Capture the cell that displays the provided text and extract its [X, Y] central coordinate. 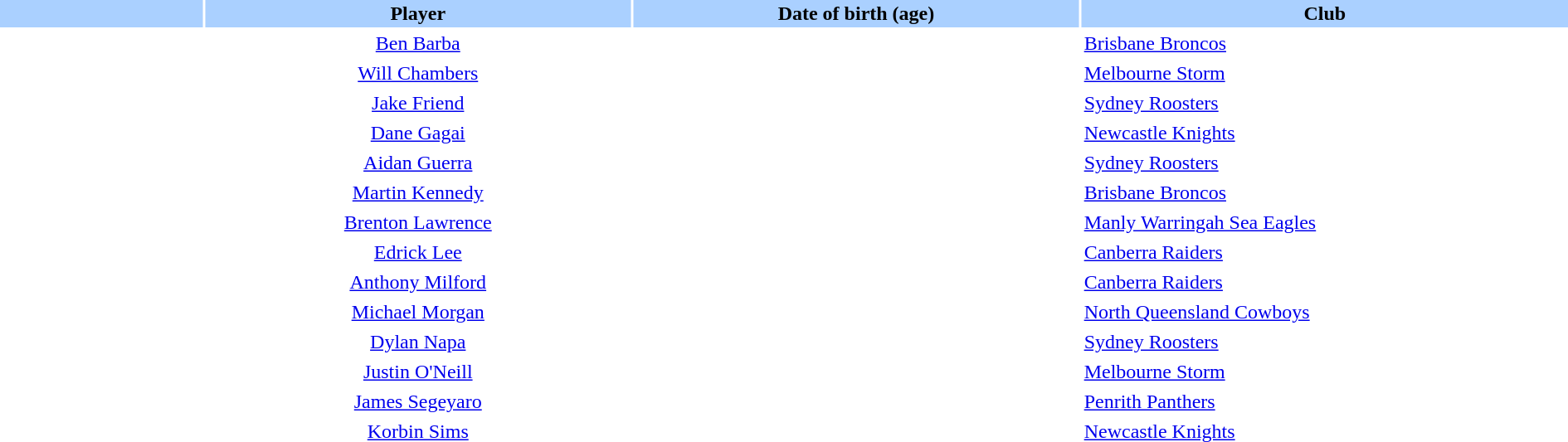
North Queensland Cowboys [1325, 312]
Will Chambers [418, 73]
Dane Gagai [418, 133]
Martin Kennedy [418, 192]
Manly Warringah Sea Eagles [1325, 222]
Anthony Milford [418, 282]
Justin O'Neill [418, 372]
Michael Morgan [418, 312]
Jake Friend [418, 103]
Player [418, 13]
Ben Barba [418, 43]
Penrith Panthers [1325, 401]
Aidan Guerra [418, 163]
Brenton Lawrence [418, 222]
Date of birth (age) [856, 13]
James Segeyaro [418, 401]
Newcastle Knights [1325, 133]
Edrick Lee [418, 252]
Club [1325, 13]
Dylan Napa [418, 342]
